Detect which cell encompasses the target text, then output its [X, Y] center coordinate. 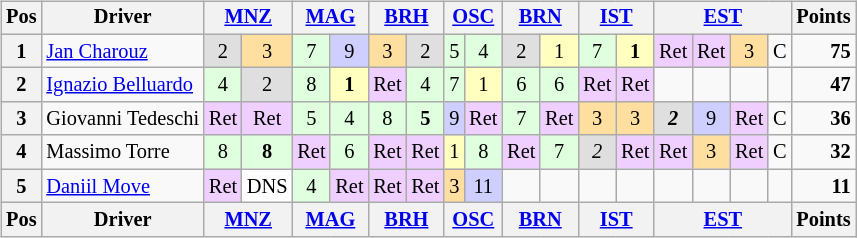
47 [823, 85]
75 [823, 51]
36 [823, 119]
Massimo Torre [122, 152]
DNS [267, 186]
Daniil Move [122, 186]
32 [823, 152]
Jan Charouz [122, 51]
Ignazio Belluardo [122, 85]
Giovanni Tedeschi [122, 119]
